Return the [x, y] coordinate for the center point of the cell that contains the specified text.  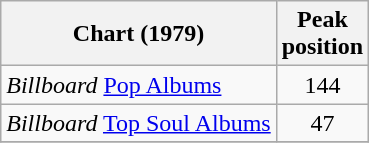
Billboard Pop Albums [138, 85]
47 [322, 123]
144 [322, 85]
Billboard Top Soul Albums [138, 123]
Peakposition [322, 34]
Chart (1979) [138, 34]
